Determine the [X, Y] coordinate at the center of the cell enclosing the given text.  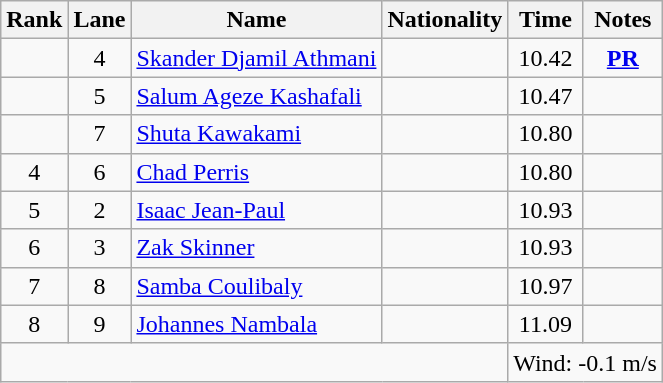
3 [100, 248]
11.09 [546, 324]
Skander Djamil Athmani [256, 58]
Salum Ageze Kashafali [256, 96]
Notes [622, 20]
2 [100, 210]
Lane [100, 20]
Nationality [445, 20]
10.42 [546, 58]
Time [546, 20]
Zak Skinner [256, 248]
Johannes Nambala [256, 324]
Rank [34, 20]
Wind: -0.1 m/s [586, 362]
Isaac Jean-Paul [256, 210]
10.47 [546, 96]
Name [256, 20]
10.97 [546, 286]
9 [100, 324]
Chad Perris [256, 172]
Shuta Kawakami [256, 134]
Samba Coulibaly [256, 286]
PR [622, 58]
